Locate the cell with the specified text and output its [X, Y] center coordinate. 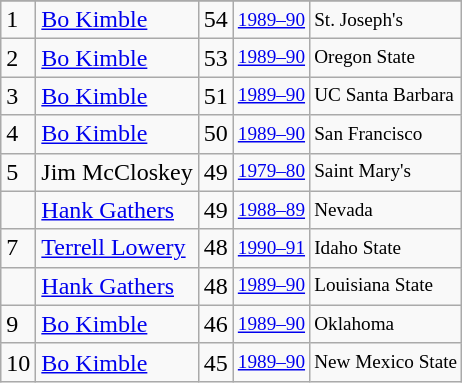
Louisiana State [386, 286]
Idaho State [386, 248]
9 [18, 324]
San Francisco [386, 134]
50 [216, 134]
10 [18, 362]
1 [18, 20]
1990–91 [271, 248]
Nevada [386, 210]
Oklahoma [386, 324]
46 [216, 324]
New Mexico State [386, 362]
Saint Mary's [386, 172]
Oregon State [386, 58]
54 [216, 20]
1979–80 [271, 172]
53 [216, 58]
1988–89 [271, 210]
Terrell Lowery [117, 248]
2 [18, 58]
Jim McCloskey [117, 172]
St. Joseph's [386, 20]
3 [18, 96]
UC Santa Barbara [386, 96]
4 [18, 134]
5 [18, 172]
51 [216, 96]
7 [18, 248]
45 [216, 362]
